Pinpoint the cell where the given text exists, returning its (x, y) midpoint coordinate. 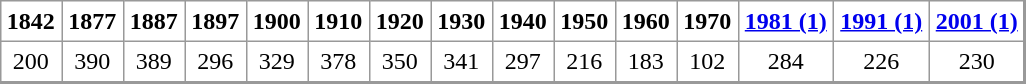
390 (93, 62)
1970 (708, 21)
378 (339, 62)
183 (646, 62)
102 (708, 62)
1900 (277, 21)
1940 (523, 21)
1920 (400, 21)
389 (154, 62)
216 (585, 62)
226 (882, 62)
1960 (646, 21)
1877 (93, 21)
297 (523, 62)
329 (277, 62)
200 (31, 62)
1910 (339, 21)
341 (462, 62)
350 (400, 62)
1897 (216, 21)
296 (216, 62)
1887 (154, 21)
230 (977, 62)
1930 (462, 21)
1991 (1) (882, 21)
284 (786, 62)
1842 (31, 21)
1981 (1) (786, 21)
2001 (1) (977, 21)
1950 (585, 21)
